Identify which cell holds the provided text, then report its (x, y) central coordinate. 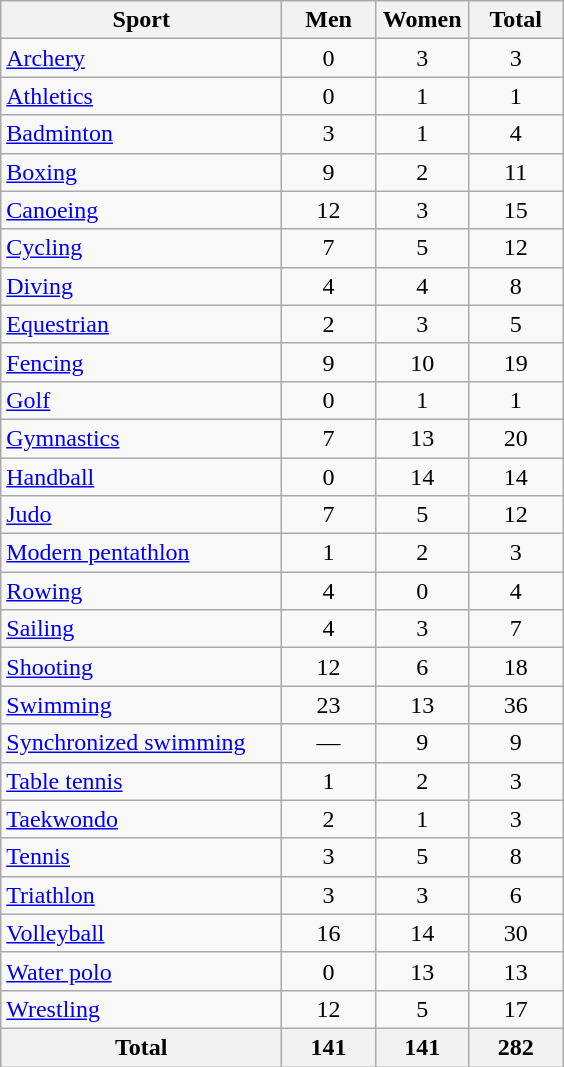
Cycling (142, 248)
Modern pentathlon (142, 553)
30 (516, 933)
Women (422, 20)
Sailing (142, 629)
Gymnastics (142, 438)
Table tennis (142, 781)
Handball (142, 477)
Fencing (142, 362)
23 (329, 705)
10 (422, 362)
18 (516, 667)
Wrestling (142, 1009)
16 (329, 933)
15 (516, 210)
Equestrian (142, 324)
Rowing (142, 591)
282 (516, 1047)
Men (329, 20)
Swimming (142, 705)
Badminton (142, 134)
Canoeing (142, 210)
Judo (142, 515)
Athletics (142, 96)
Triathlon (142, 895)
Archery (142, 58)
Diving (142, 286)
Synchronized swimming (142, 743)
Boxing (142, 172)
Shooting (142, 667)
— (329, 743)
19 (516, 362)
Sport (142, 20)
Taekwondo (142, 819)
20 (516, 438)
17 (516, 1009)
36 (516, 705)
11 (516, 172)
Volleyball (142, 933)
Tennis (142, 857)
Water polo (142, 971)
Golf (142, 400)
